Return (x, y) of the center of cell containing provided text 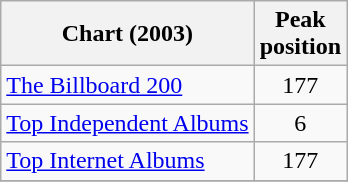
The Billboard 200 (128, 85)
Peakposition (300, 34)
Top Internet Albums (128, 161)
Chart (2003) (128, 34)
6 (300, 123)
Top Independent Albums (128, 123)
